Search for the cell housing the specified text and yield its (X, Y) center coordinate. 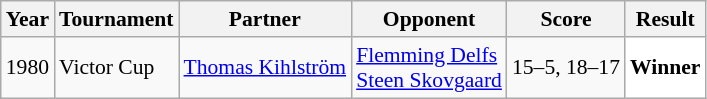
Year (28, 19)
Winner (666, 68)
Tournament (116, 19)
Partner (266, 19)
Thomas Kihlström (266, 68)
1980 (28, 68)
15–5, 18–17 (566, 68)
Result (666, 19)
Flemming Delfs Steen Skovgaard (429, 68)
Victor Cup (116, 68)
Score (566, 19)
Opponent (429, 19)
